Capture the cell that displays the provided text and extract its [X, Y] central coordinate. 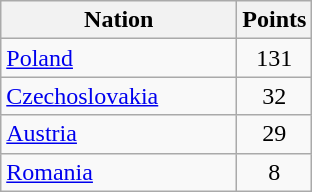
131 [274, 58]
32 [274, 96]
Austria [119, 134]
Czechoslovakia [119, 96]
8 [274, 172]
Points [274, 20]
Poland [119, 58]
Romania [119, 172]
Nation [119, 20]
29 [274, 134]
